Search for the cell housing the specified text and yield its [x, y] center coordinate. 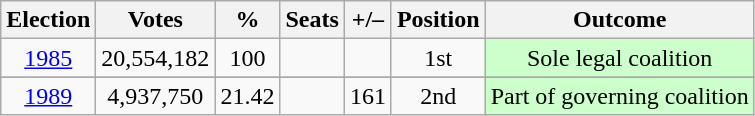
Sole legal coalition [620, 58]
Part of governing coalition [620, 96]
100 [248, 58]
1989 [48, 96]
161 [368, 96]
1985 [48, 58]
1st [438, 58]
+/– [368, 20]
Election [48, 20]
Position [438, 20]
% [248, 20]
4,937,750 [156, 96]
Votes [156, 20]
2nd [438, 96]
21.42 [248, 96]
Seats [312, 20]
Outcome [620, 20]
20,554,182 [156, 58]
